Detect which cell encompasses the target text, then output its (X, Y) center coordinate. 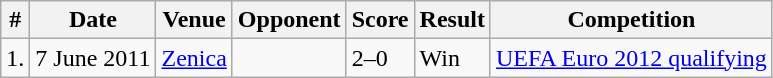
Date (93, 20)
Win (452, 58)
Score (380, 20)
Opponent (289, 20)
2–0 (380, 58)
Venue (194, 20)
UEFA Euro 2012 qualifying (631, 58)
Result (452, 20)
# (16, 20)
1. (16, 58)
Competition (631, 20)
7 June 2011 (93, 58)
Zenica (194, 58)
